From the cell containing the given text, extract its center point as (X, Y) coordinate. 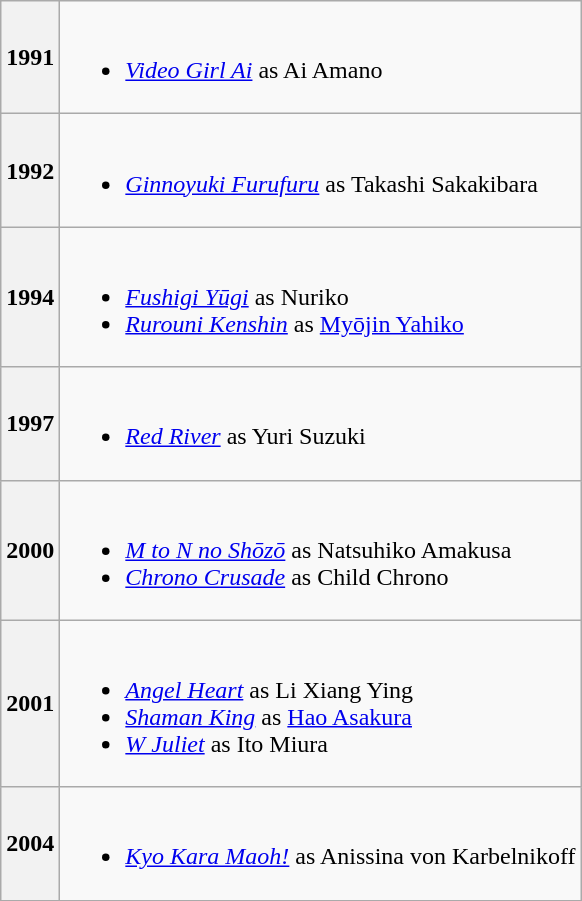
Angel Heart as Li Xiang YingShaman King as Hao AsakuraW Juliet as Ito Miura (320, 704)
1994 (30, 297)
1997 (30, 424)
Kyo Kara Maoh! as Anissina von Karbelnikoff (320, 844)
Ginnoyuki Furufuru as Takashi Sakakibara (320, 170)
M to N no Shōzō as Natsuhiko AmakusaChrono Crusade as Child Chrono (320, 550)
Red River as Yuri Suzuki (320, 424)
1992 (30, 170)
1991 (30, 58)
2000 (30, 550)
2001 (30, 704)
Video Girl Ai as Ai Amano (320, 58)
2004 (30, 844)
Fushigi Yūgi as NurikoRurouni Kenshin as Myōjin Yahiko (320, 297)
